Search for the cell housing the specified text and yield its [x, y] center coordinate. 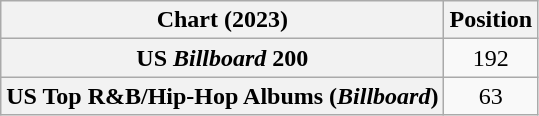
Chart (2023) [222, 20]
US Top R&B/Hip-Hop Albums (Billboard) [222, 96]
Position [491, 20]
US Billboard 200 [222, 58]
63 [491, 96]
192 [491, 58]
